Locate the cell with the specified text and output its (X, Y) center coordinate. 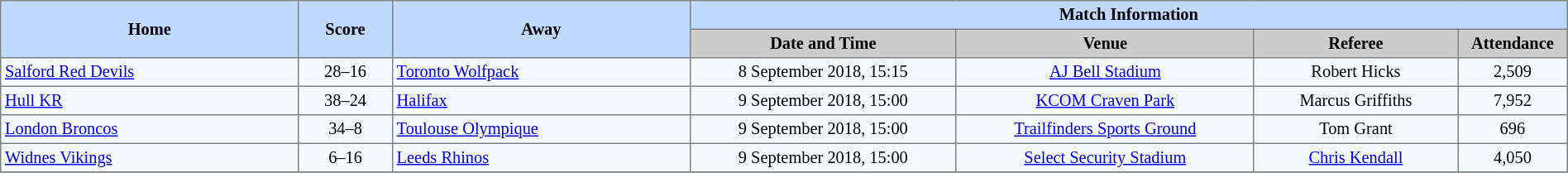
KCOM Craven Park (1105, 100)
Halifax (541, 100)
Date and Time (823, 43)
2,509 (1513, 72)
Venue (1105, 43)
Trailfinders Sports Ground (1105, 129)
8 September 2018, 15:15 (823, 72)
38–24 (346, 100)
6–16 (346, 157)
Away (541, 30)
Match Information (1128, 15)
Marcus Griffiths (1355, 100)
28–16 (346, 72)
696 (1513, 129)
Tom Grant (1355, 129)
AJ Bell Stadium (1105, 72)
4,050 (1513, 157)
London Broncos (150, 129)
Score (346, 30)
Home (150, 30)
Chris Kendall (1355, 157)
Referee (1355, 43)
Attendance (1513, 43)
Hull KR (150, 100)
Leeds Rhinos (541, 157)
7,952 (1513, 100)
Widnes Vikings (150, 157)
Toronto Wolfpack (541, 72)
Select Security Stadium (1105, 157)
Robert Hicks (1355, 72)
34–8 (346, 129)
Salford Red Devils (150, 72)
Toulouse Olympique (541, 129)
